Search for the cell housing the specified text and yield its (x, y) center coordinate. 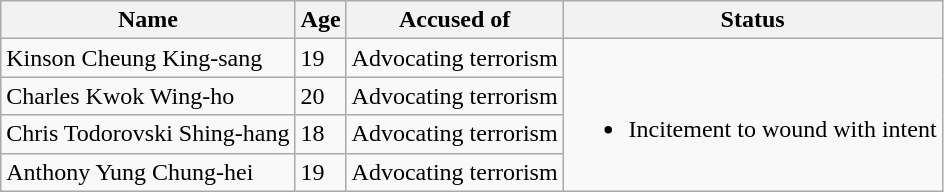
Anthony Yung Chung-hei (148, 172)
18 (320, 134)
Incitement to wound with intent (752, 115)
20 (320, 96)
Status (752, 20)
Accused of (454, 20)
Kinson Cheung King-sang (148, 58)
Age (320, 20)
Chris Todorovski Shing-hang (148, 134)
Name (148, 20)
Charles Kwok Wing-ho (148, 96)
